Determine the (X, Y) coordinate at the center of the cell enclosing the given text.  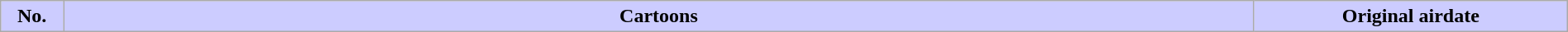
Original airdate (1411, 16)
Cartoons (659, 16)
No. (32, 16)
